Locate the cell with the specified text and output its (X, Y) center coordinate. 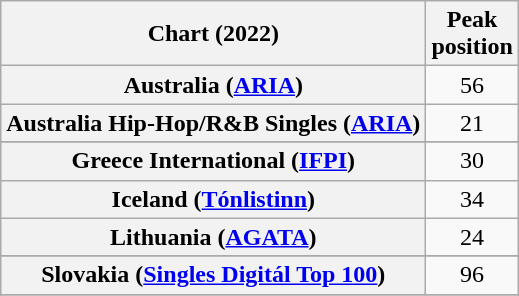
34 (472, 199)
Greece International (IFPI) (214, 161)
24 (472, 237)
Australia (ARIA) (214, 85)
Australia Hip-Hop/R&B Singles (ARIA) (214, 123)
Slovakia (Singles Digitál Top 100) (214, 275)
96 (472, 275)
Peakposition (472, 34)
21 (472, 123)
Iceland (Tónlistinn) (214, 199)
Chart (2022) (214, 34)
56 (472, 85)
Lithuania (AGATA) (214, 237)
30 (472, 161)
